Output the (x, y) coordinate of the center of the cell containing the given text.  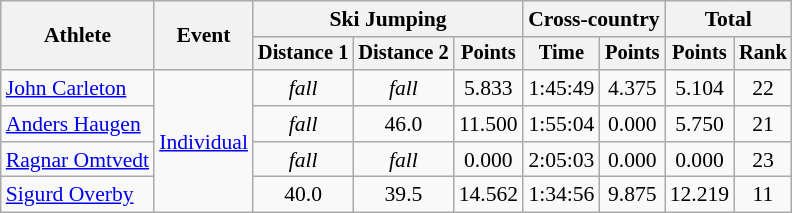
Individual (204, 141)
Sigurd Overby (78, 195)
11.500 (488, 124)
Ski Jumping (388, 19)
Athlete (78, 36)
Distance 2 (403, 54)
5.750 (700, 124)
5.104 (700, 88)
9.875 (632, 195)
Cross-country (594, 19)
1:55:04 (562, 124)
11 (763, 195)
Ragnar Omtvedt (78, 160)
Event (204, 36)
2:05:03 (562, 160)
Anders Haugen (78, 124)
21 (763, 124)
12.219 (700, 195)
14.562 (488, 195)
23 (763, 160)
39.5 (403, 195)
Rank (763, 54)
Total (728, 19)
Time (562, 54)
Distance 1 (303, 54)
46.0 (403, 124)
22 (763, 88)
40.0 (303, 195)
5.833 (488, 88)
John Carleton (78, 88)
1:34:56 (562, 195)
4.375 (632, 88)
1:45:49 (562, 88)
